Scan for the cell matching the given text and deliver its (X, Y) coordinate at center. 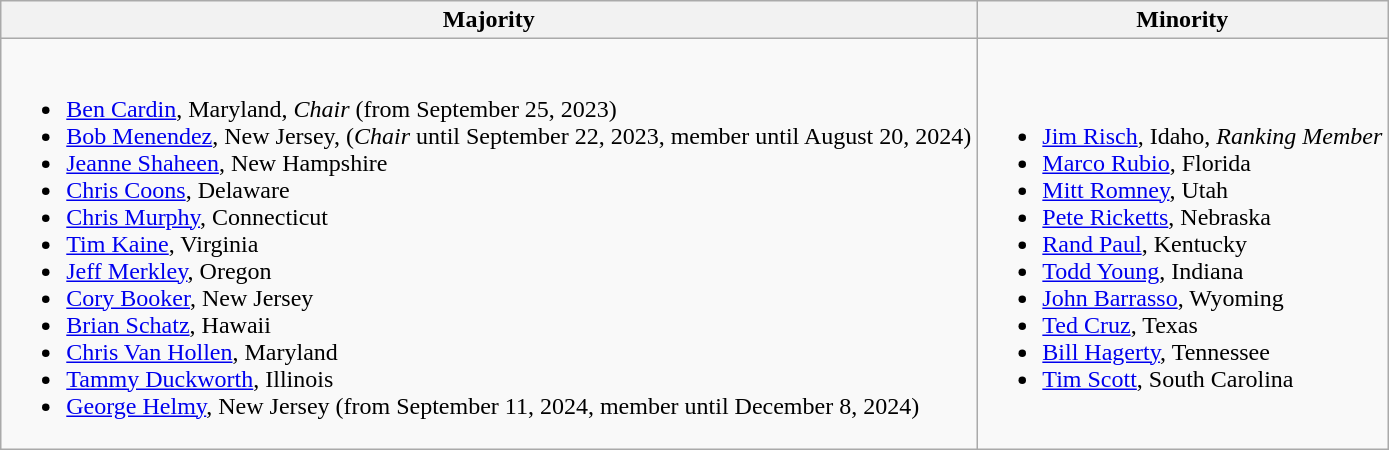
Minority (1182, 20)
Majority (489, 20)
